Return the [x, y] coordinate for the center point of the cell that contains the specified text.  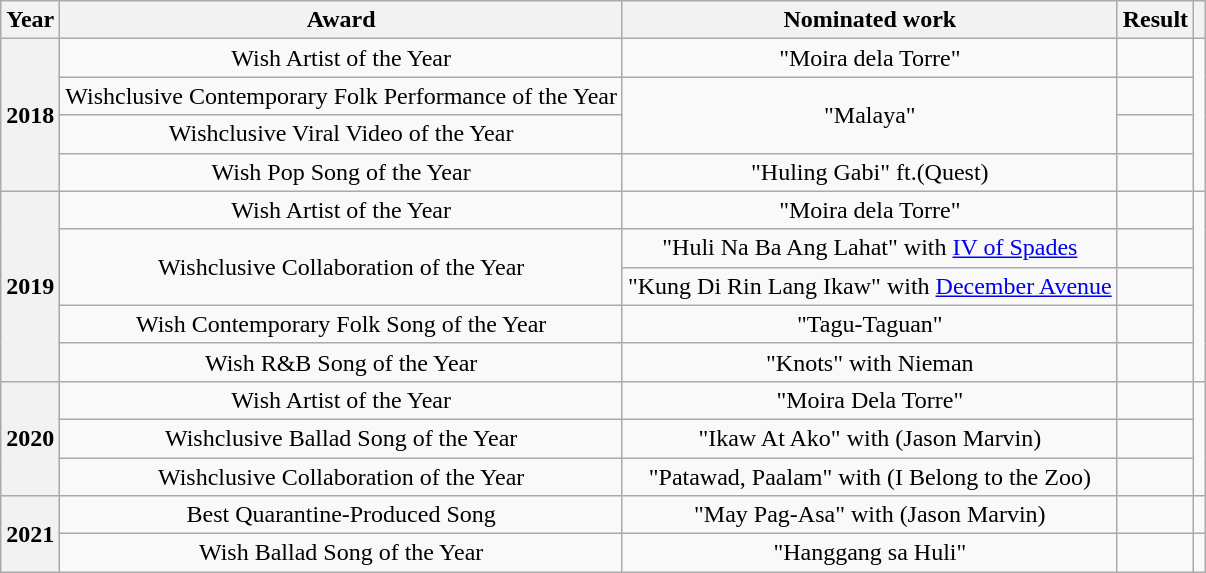
"Huling Gabi" ft.(Quest) [870, 172]
Wishclusive Viral Video of the Year [342, 134]
Wish Contemporary Folk Song of the Year [342, 324]
Wish Pop Song of the Year [342, 172]
2020 [30, 438]
"Kung Di Rin Lang Ikaw" with December Avenue [870, 286]
"May Pag-Asa" with (Jason Marvin) [870, 515]
"Malaya" [870, 115]
"Ikaw At Ako" with (Jason Marvin) [870, 438]
"Tagu-Taguan" [870, 324]
"Patawad, Paalam" with (I Belong to the Zoo) [870, 477]
"Huli Na Ba Ang Lahat" with IV of Spades [870, 248]
Best Quarantine-Produced Song [342, 515]
Wish R&B Song of the Year [342, 362]
Result [1155, 20]
2019 [30, 286]
Nominated work [870, 20]
Year [30, 20]
Award [342, 20]
Wishclusive Ballad Song of the Year [342, 438]
Wish Ballad Song of the Year [342, 553]
Wishclusive Contemporary Folk Performance of the Year [342, 96]
2021 [30, 534]
"Hanggang sa Huli" [870, 553]
2018 [30, 115]
"Moira Dela Torre" [870, 400]
"Knots" with Nieman [870, 362]
